Capture the cell that displays the provided text and extract its (X, Y) central coordinate. 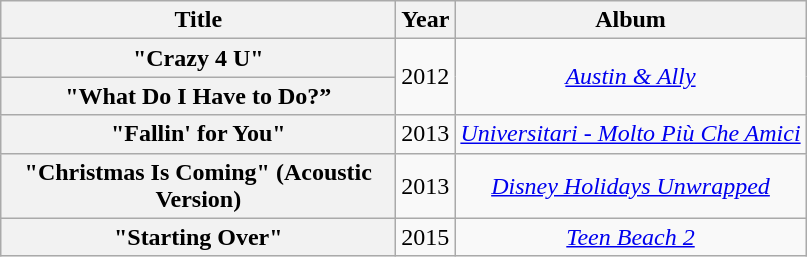
Austin & Ally (630, 77)
Universitari - Molto Più Che Amici (630, 134)
Disney Holidays Unwrapped (630, 186)
2015 (426, 237)
"Crazy 4 U" (198, 58)
2012 (426, 77)
"Fallin' for You" (198, 134)
"What Do I Have to Do?” (198, 96)
Title (198, 20)
Year (426, 20)
"Christmas Is Coming" (Acoustic Version) (198, 186)
Album (630, 20)
"Starting Over" (198, 237)
Teen Beach 2 (630, 237)
